For the text-containing cell, return its midpoint in (x, y) coordinate format. 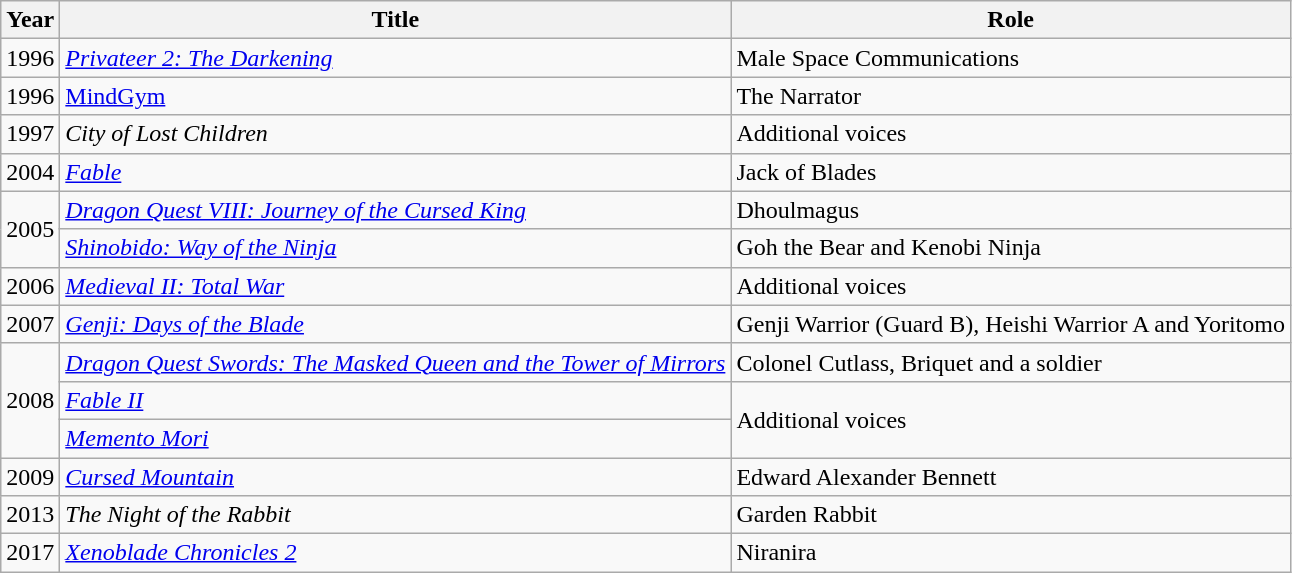
Dhoulmagus (1011, 210)
The Night of the Rabbit (396, 515)
Jack of Blades (1011, 172)
Genji Warrior (Guard B), Heishi Warrior A and Yoritomo (1011, 324)
Garden Rabbit (1011, 515)
The Narrator (1011, 96)
Niranira (1011, 553)
2004 (30, 172)
Fable II (396, 400)
Medieval II: Total War (396, 286)
Dragon Quest VIII: Journey of the Cursed King (396, 210)
2007 (30, 324)
Dragon Quest Swords: The Masked Queen and the Tower of Mirrors (396, 362)
Cursed Mountain (396, 477)
Memento Mori (396, 438)
2006 (30, 286)
1997 (30, 134)
Shinobido: Way of the Ninja (396, 248)
Genji: Days of the Blade (396, 324)
2009 (30, 477)
2008 (30, 400)
Xenoblade Chronicles 2 (396, 553)
City of Lost Children (396, 134)
MindGym (396, 96)
2005 (30, 229)
2017 (30, 553)
Goh the Bear and Kenobi Ninja (1011, 248)
Year (30, 20)
2013 (30, 515)
Colonel Cutlass, Briquet and a soldier (1011, 362)
Title (396, 20)
Male Space Communications (1011, 58)
Fable (396, 172)
Privateer 2: The Darkening (396, 58)
Role (1011, 20)
Edward Alexander Bennett (1011, 477)
